Identify which cell holds the provided text, then report its [x, y] central coordinate. 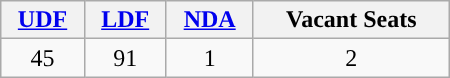
LDF [125, 20]
45 [43, 58]
91 [125, 58]
UDF [43, 20]
NDA [210, 20]
Vacant Seats [351, 20]
2 [351, 58]
1 [210, 58]
